From the cell containing the given text, extract its center point as (X, Y) coordinate. 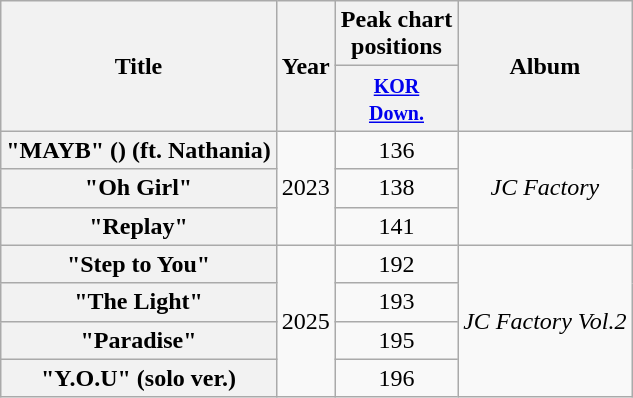
"Replay" (138, 226)
136 (396, 150)
"Paradise" (138, 340)
JC Factory (545, 188)
2025 (306, 321)
"Step to You" (138, 264)
Album (545, 66)
195 (396, 340)
"The Light" (138, 302)
Title (138, 66)
Peak chartpositions (396, 34)
KORDown. (396, 98)
2023 (306, 188)
JC Factory Vol.2 (545, 321)
192 (396, 264)
"Oh Girl" (138, 188)
138 (396, 188)
141 (396, 226)
Year (306, 66)
196 (396, 378)
"MAYB" () (ft. Nathania) (138, 150)
193 (396, 302)
"Y.O.U" (solo ver.) (138, 378)
